Determine the (X, Y) coordinate at the center of the cell enclosing the given text.  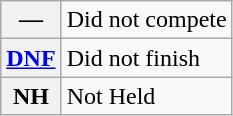
Not Held (146, 96)
— (31, 20)
NH (31, 96)
DNF (31, 58)
Did not compete (146, 20)
Did not finish (146, 58)
